Find where the given text appears and provide that cell's center as (X, Y) coordinate. 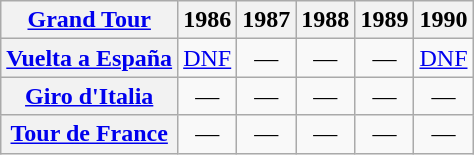
1989 (384, 20)
1986 (208, 20)
1988 (326, 20)
1990 (444, 20)
1987 (266, 20)
Tour de France (90, 134)
Vuelta a España (90, 58)
Giro d'Italia (90, 96)
Grand Tour (90, 20)
